For the text-containing cell, return its midpoint in [X, Y] coordinate format. 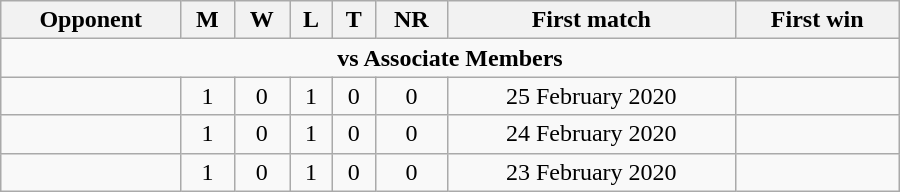
Opponent [91, 20]
L [312, 20]
24 February 2020 [592, 134]
25 February 2020 [592, 96]
23 February 2020 [592, 172]
W [262, 20]
First win [817, 20]
vs Associate Members [450, 58]
T [354, 20]
First match [592, 20]
M [208, 20]
NR [411, 20]
